Identify which cell holds the provided text, then report its [x, y] central coordinate. 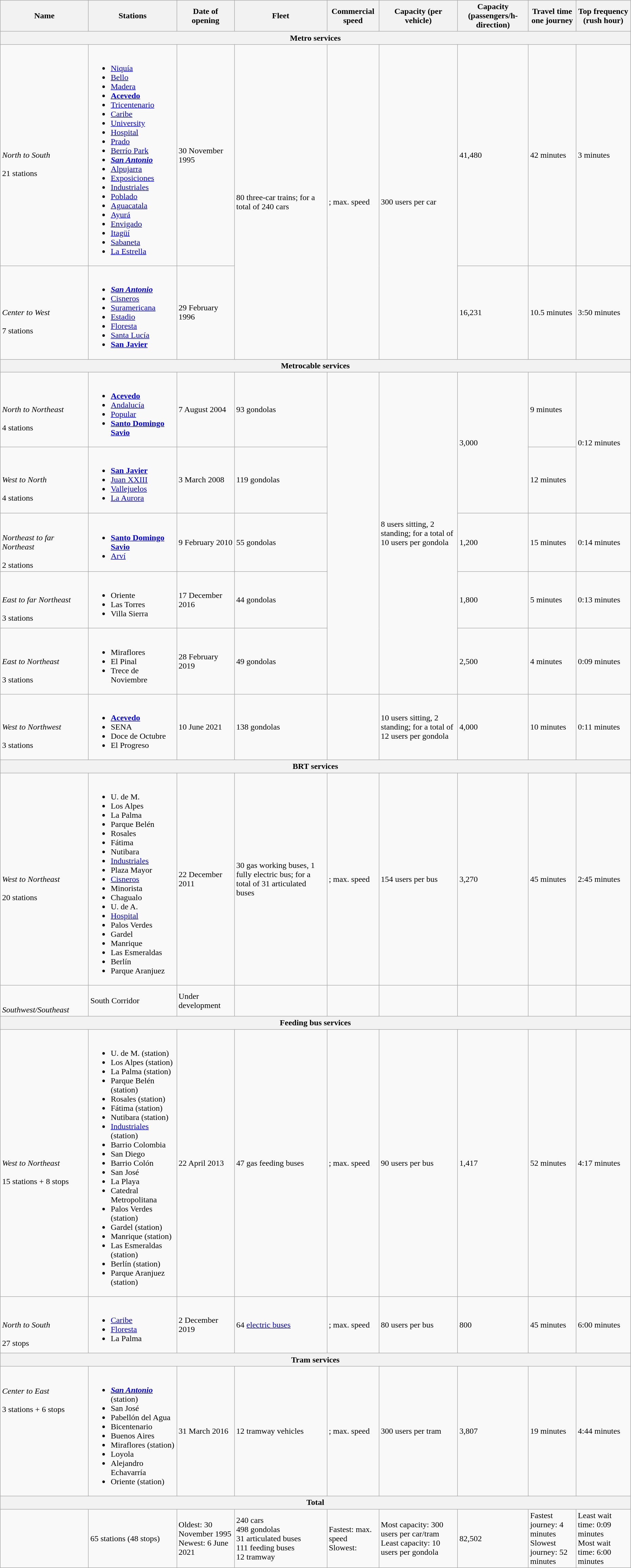
Capacity (per vehicle) [419, 16]
800 [493, 1325]
Total [316, 1503]
154 users per bus [419, 879]
North to South21 stations [44, 155]
65 stations (48 stops) [133, 1538]
52 minutes [552, 1163]
1,200 [493, 542]
30 gas working buses, 1 fully electric bus; for a total of 31 articulated buses [281, 879]
West to Northeast15 stations + 8 stops [44, 1163]
240 cars 498 gondolas 31 articulated buses 111 feeding buses 12 tramway [281, 1538]
Least wait time: 0:09 minutesMost wait time: 6:00 minutes [603, 1538]
15 minutes [552, 542]
10 June 2021 [206, 727]
Metrocable services [316, 366]
19 minutes [552, 1431]
San Antonio (station)San José Pabellón del AguaBicentenarioBuenos AiresMiraflores (station)LoyolaAlejandro EchavarríaOriente (station) [133, 1431]
Tram services [316, 1360]
1,800 [493, 600]
138 gondolas [281, 727]
Commercial speed [353, 16]
BRT services [316, 766]
Acevedo SENADoce de OctubreEl Progreso [133, 727]
North to South27 stops [44, 1325]
Most capacity: 300 users per car/tramLeast capacity: 10 users per gondola [419, 1538]
Santo Domingo Savio Arví [133, 542]
0:11 minutes [603, 727]
Metro services [316, 38]
90 users per bus [419, 1163]
3,270 [493, 879]
3 March 2008 [206, 480]
0:14 minutes [603, 542]
East to Northeast3 stations [44, 661]
300 users per tram [419, 1431]
Capacity (passengers/h-direction) [493, 16]
4:17 minutes [603, 1163]
Feeding bus services [316, 1023]
Miraflores El PinalTrece de Noviembre [133, 661]
93 gondolas [281, 410]
22 December 2011 [206, 879]
28 February 2019 [206, 661]
4 minutes [552, 661]
12 tramway vehicles [281, 1431]
San Javier Juan XXIIIVallejuelosLa Aurora [133, 480]
Travel time one journey [552, 16]
North to Northeast4 stations [44, 410]
119 gondolas [281, 480]
47 gas feeding buses [281, 1163]
Under development [206, 1001]
Northeast to far Northeast2 stations [44, 542]
10.5 minutes [552, 313]
Acevedo AndalucíaPopularSanto Domingo Savio [133, 410]
6:00 minutes [603, 1325]
Fastest: max. speed Slowest: [353, 1538]
9 minutes [552, 410]
41,480 [493, 155]
10 minutes [552, 727]
West to North4 stations [44, 480]
12 minutes [552, 480]
3,807 [493, 1431]
55 gondolas [281, 542]
Southwest/Southeast [44, 1001]
0:09 minutes [603, 661]
Oriente Las TorresVilla Sierra [133, 600]
East to far Northeast3 stations [44, 600]
San Antonio Cisneros SuramericanaEstadioFlorestaSanta LucíaSan Javier [133, 313]
Fleet [281, 16]
Name [44, 16]
16,231 [493, 313]
0:13 minutes [603, 600]
4,000 [493, 727]
80 three-car trains; for a total of 240 cars [281, 202]
82,502 [493, 1538]
9 February 2010 [206, 542]
42 minutes [552, 155]
2,500 [493, 661]
West to Northeast20 stations [44, 879]
1,417 [493, 1163]
64 electric buses [281, 1325]
29 February 1996 [206, 313]
17 December 2016 [206, 600]
2:45 minutes [603, 879]
Fastest journey: 4 minutesSlowest journey: 52 minutes [552, 1538]
2 December 2019 [206, 1325]
8 users sitting, 2 standing; for a total of 10 users per gondola [419, 533]
3,000 [493, 442]
300 users per car [419, 202]
Top frequency (rush hour) [603, 16]
80 users per bus [419, 1325]
Caribe Floresta La Palma [133, 1325]
3:50 minutes [603, 313]
22 April 2013 [206, 1163]
3 minutes [603, 155]
49 gondolas [281, 661]
44 gondolas [281, 600]
South Corridor [133, 1001]
10 users sitting, 2 standing; for a total of 12 users per gondola [419, 727]
0:12 minutes [603, 442]
4:44 minutes [603, 1431]
7 August 2004 [206, 410]
5 minutes [552, 600]
Date of opening [206, 16]
Oldest: 30 November 1995Newest: 6 June 2021 [206, 1538]
Stations [133, 16]
30 November 1995 [206, 155]
31 March 2016 [206, 1431]
Center to East3 stations + 6 stops [44, 1431]
West to Northwest3 stations [44, 727]
Center to West7 stations [44, 313]
